Scan for the cell matching the given text and deliver its (x, y) coordinate at center. 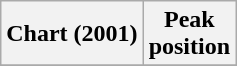
Chart (2001) (72, 34)
Peakposition (189, 34)
